For the text-containing cell, return its midpoint in [x, y] coordinate format. 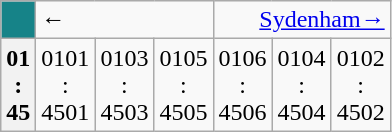
← [124, 20]
0102:4502 [360, 85]
0104:4504 [302, 85]
0101:4501 [66, 85]
Sydenham→ [302, 20]
01:45 [18, 85]
0105:4505 [184, 85]
0103:4503 [124, 85]
0106:4506 [242, 85]
